Capture the cell that displays the provided text and extract its (X, Y) central coordinate. 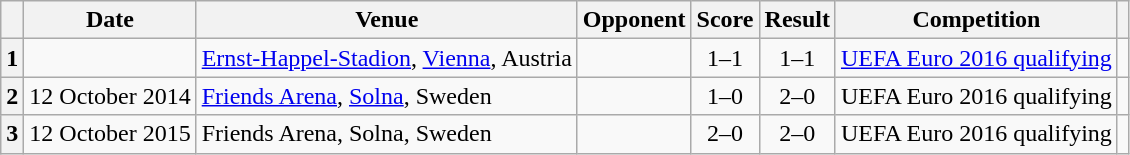
2 (12, 96)
1 (12, 58)
3 (12, 134)
Opponent (634, 20)
Result (797, 20)
12 October 2014 (110, 96)
Venue (386, 20)
Date (110, 20)
Score (725, 20)
Competition (976, 20)
12 October 2015 (110, 134)
Ernst-Happel-Stadion, Vienna, Austria (386, 58)
1–0 (725, 96)
